Extract the (X, Y) coordinate from the center of the cell holding the provided text.  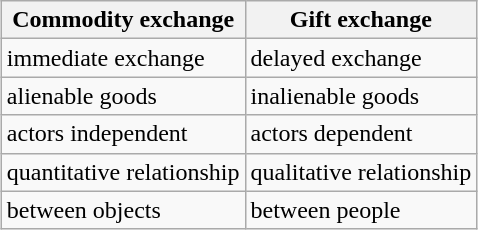
Commodity exchange (123, 20)
alienable goods (123, 96)
actors independent (123, 134)
delayed exchange (361, 58)
quantitative relationship (123, 172)
between people (361, 210)
immediate exchange (123, 58)
qualitative relationship (361, 172)
between objects (123, 210)
actors dependent (361, 134)
Gift exchange (361, 20)
inalienable goods (361, 96)
